Locate the cell with the specified text and output its [x, y] center coordinate. 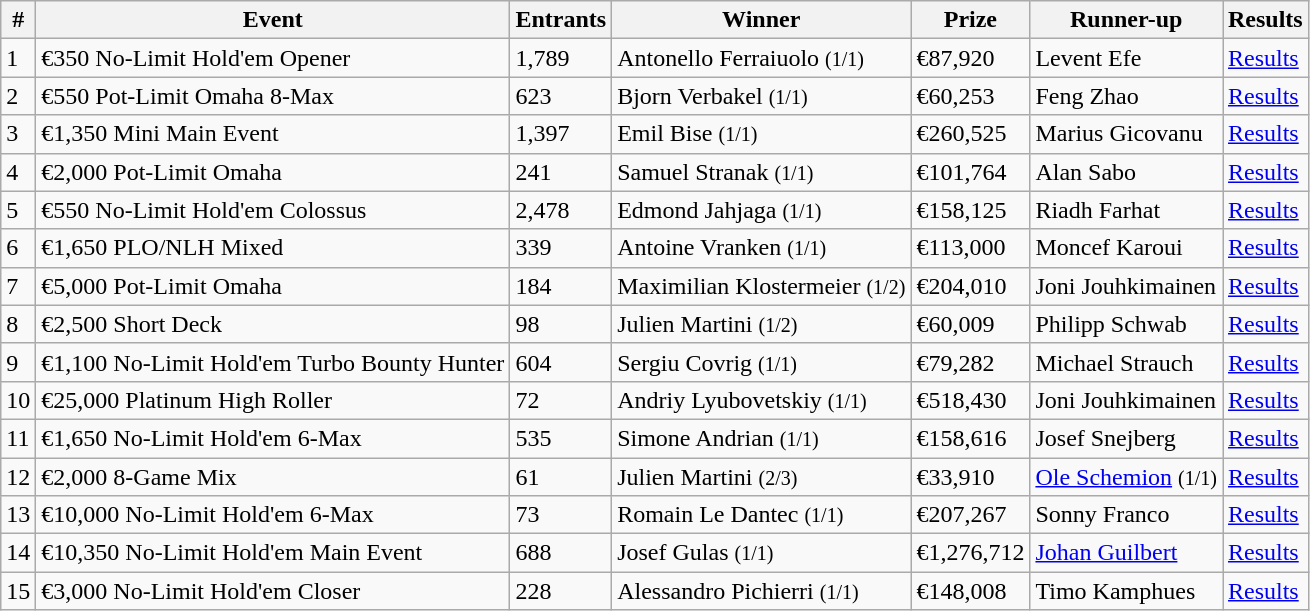
€79,282 [970, 362]
Michael Strauch [1126, 362]
Ole Schemion (1/1) [1126, 477]
Antoine Vranken (1/1) [762, 248]
€148,008 [970, 591]
€1,650 No-Limit Hold'em 6-Max [273, 438]
604 [561, 362]
Edmond Jahjaga (1/1) [762, 210]
228 [561, 591]
€60,253 [970, 96]
Alessandro Pichierri (1/1) [762, 591]
Sergiu Covrig (1/1) [762, 362]
€260,525 [970, 134]
Levent Efe [1126, 58]
€350 No-Limit Hold'em Opener [273, 58]
Andriy Lyubovetskiy (1/1) [762, 400]
15 [18, 591]
1,789 [561, 58]
8 [18, 324]
Johan Guilbert [1126, 553]
€10,000 No-Limit Hold'em 6-Max [273, 515]
241 [561, 172]
Maximilian Klostermeier (1/2) [762, 286]
€113,000 [970, 248]
6 [18, 248]
Samuel Stranak (1/1) [762, 172]
Romain Le Dantec (1/1) [762, 515]
535 [561, 438]
Winner [762, 20]
Alan Sabo [1126, 172]
7 [18, 286]
€204,010 [970, 286]
# [18, 20]
€33,910 [970, 477]
€1,350 Mini Main Event [273, 134]
€518,430 [970, 400]
€1,100 No-Limit Hold'em Turbo Bounty Hunter [273, 362]
€3,000 No-Limit Hold'em Closer [273, 591]
1 [18, 58]
623 [561, 96]
€87,920 [970, 58]
Julien Martini (1/2) [762, 324]
73 [561, 515]
Antonello Ferraiuolo (1/1) [762, 58]
€101,764 [970, 172]
€1,276,712 [970, 553]
5 [18, 210]
€60,009 [970, 324]
€207,267 [970, 515]
Feng Zhao [1126, 96]
€25,000 Platinum High Roller [273, 400]
Moncef Karoui [1126, 248]
Bjorn Verbakel (1/1) [762, 96]
3 [18, 134]
€10,350 No-Limit Hold'em Main Event [273, 553]
Event [273, 20]
98 [561, 324]
339 [561, 248]
Entrants [561, 20]
€5,000 Pot-Limit Omaha [273, 286]
2 [18, 96]
11 [18, 438]
13 [18, 515]
Julien Martini (2/3) [762, 477]
Marius Gicovanu [1126, 134]
€550 No-Limit Hold'em Colossus [273, 210]
Josef Gulas (1/1) [762, 553]
€2,500 Short Deck [273, 324]
4 [18, 172]
9 [18, 362]
Prize [970, 20]
Riadh Farhat [1126, 210]
Timo Kamphues [1126, 591]
688 [561, 553]
Josef Snejberg [1126, 438]
1,397 [561, 134]
Simone Andrian (1/1) [762, 438]
12 [18, 477]
€158,616 [970, 438]
Runner-up [1126, 20]
Philipp Schwab [1126, 324]
72 [561, 400]
184 [561, 286]
10 [18, 400]
Sonny Franco [1126, 515]
2,478 [561, 210]
€2,000 8-Game Mix [273, 477]
€550 Pot-Limit Omaha 8-Max [273, 96]
€1,650 PLO/NLH Mixed [273, 248]
€2,000 Pot-Limit Omaha [273, 172]
€158,125 [970, 210]
61 [561, 477]
Emil Bise (1/1) [762, 134]
14 [18, 553]
